Provide the [x, y] coordinate of the cell's center where the given text is located.  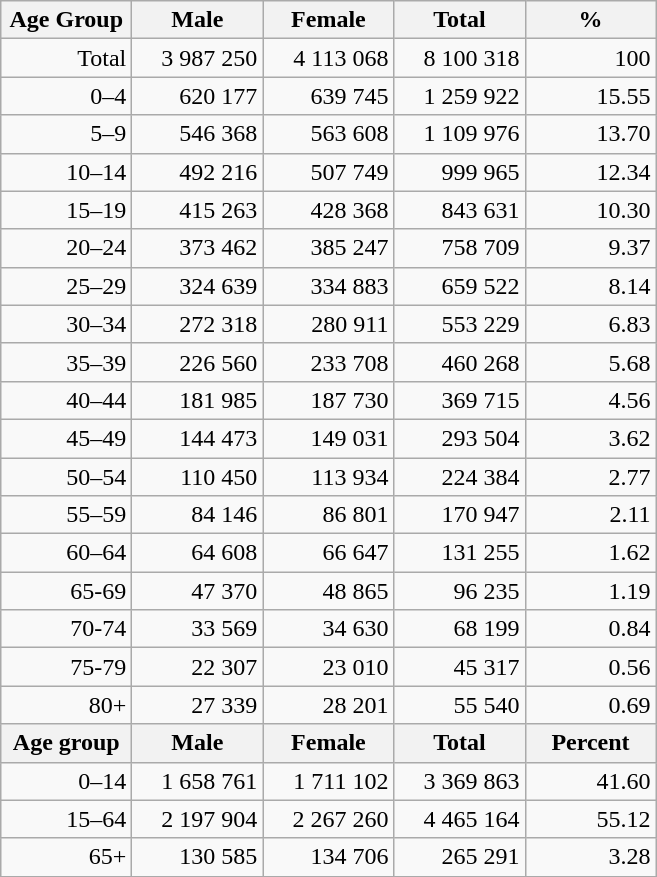
20–24 [66, 248]
334 883 [328, 286]
134 706 [328, 857]
48 865 [328, 591]
40–44 [66, 400]
428 368 [328, 210]
23 010 [328, 667]
Age group [66, 743]
144 473 [198, 438]
47 370 [198, 591]
3.62 [590, 438]
50–54 [66, 477]
4 465 164 [460, 819]
10.30 [590, 210]
80+ [66, 705]
34 630 [328, 629]
Percent [590, 743]
68 199 [460, 629]
65-69 [66, 591]
13.70 [590, 134]
3.28 [590, 857]
84 146 [198, 515]
293 504 [460, 438]
324 639 [198, 286]
113 934 [328, 477]
149 031 [328, 438]
8 100 318 [460, 58]
28 201 [328, 705]
110 450 [198, 477]
4 113 068 [328, 58]
30–34 [66, 324]
272 318 [198, 324]
5.68 [590, 362]
6.83 [590, 324]
170 947 [460, 515]
22 307 [198, 667]
507 749 [328, 172]
9.37 [590, 248]
75-79 [66, 667]
70-74 [66, 629]
460 268 [460, 362]
0–4 [66, 96]
86 801 [328, 515]
35–39 [66, 362]
15.55 [590, 96]
55.12 [590, 819]
25–29 [66, 286]
27 339 [198, 705]
% [590, 20]
373 462 [198, 248]
233 708 [328, 362]
96 235 [460, 591]
224 384 [460, 477]
546 368 [198, 134]
415 263 [198, 210]
55 540 [460, 705]
369 715 [460, 400]
3 987 250 [198, 58]
4.56 [590, 400]
0–14 [66, 781]
2.11 [590, 515]
130 585 [198, 857]
1 259 922 [460, 96]
492 216 [198, 172]
Age Group [66, 20]
0.84 [590, 629]
100 [590, 58]
181 985 [198, 400]
265 291 [460, 857]
3 369 863 [460, 781]
999 965 [460, 172]
0.56 [590, 667]
2 197 904 [198, 819]
280 911 [328, 324]
41.60 [590, 781]
60–64 [66, 553]
1.19 [590, 591]
10–14 [66, 172]
66 647 [328, 553]
5–9 [66, 134]
563 608 [328, 134]
758 709 [460, 248]
639 745 [328, 96]
1 109 976 [460, 134]
620 177 [198, 96]
385 247 [328, 248]
2.77 [590, 477]
843 631 [460, 210]
659 522 [460, 286]
187 730 [328, 400]
12.34 [590, 172]
553 229 [460, 324]
226 560 [198, 362]
45–49 [66, 438]
15–19 [66, 210]
1 711 102 [328, 781]
1.62 [590, 553]
131 255 [460, 553]
64 608 [198, 553]
1 658 761 [198, 781]
65+ [66, 857]
33 569 [198, 629]
0.69 [590, 705]
15–64 [66, 819]
55–59 [66, 515]
8.14 [590, 286]
45 317 [460, 667]
2 267 260 [328, 819]
